Find where the given text appears and provide that cell's center as [x, y] coordinate. 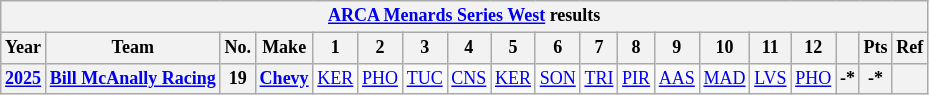
8 [636, 48]
Team [132, 48]
TUC [424, 78]
Pts [876, 48]
2 [380, 48]
4 [469, 48]
9 [676, 48]
11 [770, 48]
CNS [469, 78]
Make [284, 48]
5 [514, 48]
7 [599, 48]
AAS [676, 78]
SON [558, 78]
Chevy [284, 78]
3 [424, 48]
12 [814, 48]
Ref [910, 48]
6 [558, 48]
MAD [724, 78]
1 [336, 48]
No. [238, 48]
19 [238, 78]
2025 [24, 78]
10 [724, 48]
Year [24, 48]
PIR [636, 78]
Bill McAnally Racing [132, 78]
ARCA Menards Series West results [464, 16]
TRI [599, 78]
LVS [770, 78]
